Output the (x, y) coordinate of the center of the cell containing the given text.  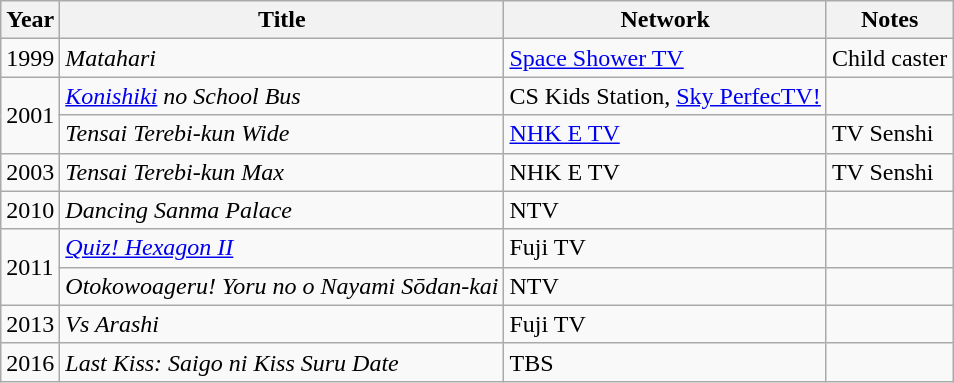
Vs Arashi (282, 324)
2003 (30, 172)
Quiz! Hexagon II (282, 248)
2013 (30, 324)
Tensai Terebi-kun Max (282, 172)
Space Shower TV (665, 58)
TBS (665, 362)
CS Kids Station, Sky PerfecTV! (665, 96)
Dancing Sanma Palace (282, 210)
Year (30, 20)
Title (282, 20)
2001 (30, 115)
Last Kiss: Saigo ni Kiss Suru Date (282, 362)
Notes (889, 20)
2010 (30, 210)
Child caster (889, 58)
Network (665, 20)
Tensai Terebi-kun Wide (282, 134)
Konishiki no School Bus (282, 96)
2011 (30, 267)
Matahari (282, 58)
Otokowoageru! Yoru no o Nayami Sōdan-kai (282, 286)
1999 (30, 58)
2016 (30, 362)
